Detect which cell encompasses the target text, then output its (x, y) center coordinate. 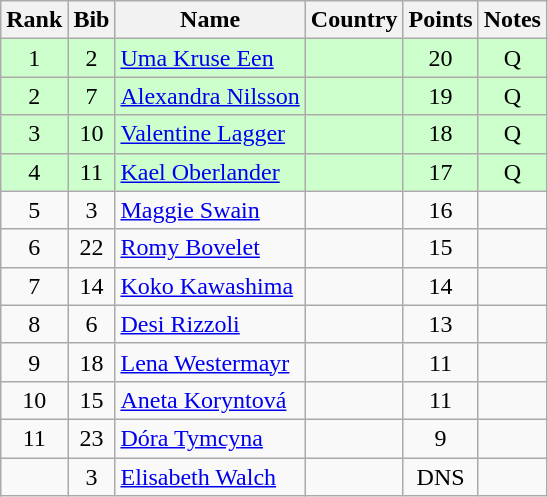
23 (92, 438)
Notes (512, 20)
4 (34, 172)
Points (440, 20)
5 (34, 210)
Country (354, 20)
Aneta Koryntová (210, 400)
1 (34, 58)
Romy Bovelet (210, 248)
20 (440, 58)
Valentine Lagger (210, 134)
Elisabeth Walch (210, 477)
Koko Kawashima (210, 286)
8 (34, 324)
Bib (92, 20)
Name (210, 20)
Dóra Tymcyna (210, 438)
22 (92, 248)
Desi Rizzoli (210, 324)
DNS (440, 477)
19 (440, 96)
Lena Westermayr (210, 362)
13 (440, 324)
Alexandra Nilsson (210, 96)
16 (440, 210)
Kael Oberlander (210, 172)
17 (440, 172)
Uma Kruse Een (210, 58)
Rank (34, 20)
Maggie Swain (210, 210)
